Extract the [X, Y] coordinate from the center of the cell holding the provided text.  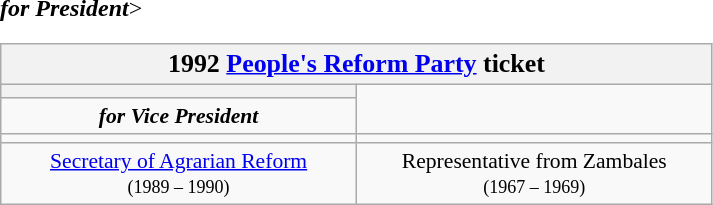
1992 People's Reform Party ticket [356, 64]
for Vice President [179, 116]
Representative from Zambales(1967 – 1969) [534, 174]
Secretary of Agrarian Reform(1989 – 1990) [179, 174]
